Return (x, y) of the center of cell containing provided text 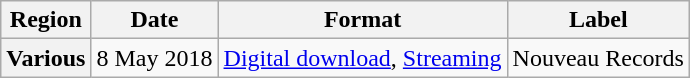
Label (598, 20)
Region (46, 20)
Various (46, 58)
Nouveau Records (598, 58)
8 May 2018 (154, 58)
Format (362, 20)
Date (154, 20)
Digital download, Streaming (362, 58)
